For the text-containing cell, return its midpoint in (X, Y) coordinate format. 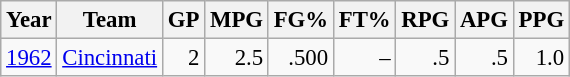
Cincinnati (110, 58)
2 (183, 58)
1.0 (541, 58)
GP (183, 20)
PPG (541, 20)
1962 (29, 58)
RPG (426, 20)
Team (110, 20)
– (364, 58)
2.5 (237, 58)
.500 (300, 58)
FT% (364, 20)
APG (484, 20)
FG% (300, 20)
Year (29, 20)
MPG (237, 20)
